Pinpoint the cell where the given text exists, returning its [x, y] midpoint coordinate. 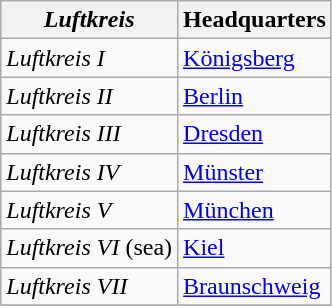
Münster [255, 172]
Braunschweig [255, 286]
Kiel [255, 248]
München [255, 210]
Luftkreis V [90, 210]
Königsberg [255, 58]
Luftkreis I [90, 58]
Luftkreis III [90, 134]
Luftkreis VII [90, 286]
Headquarters [255, 20]
Luftkreis II [90, 96]
Luftkreis [90, 20]
Luftkreis VI (sea) [90, 248]
Dresden [255, 134]
Luftkreis IV [90, 172]
Berlin [255, 96]
